For the text-containing cell, return its midpoint in (x, y) coordinate format. 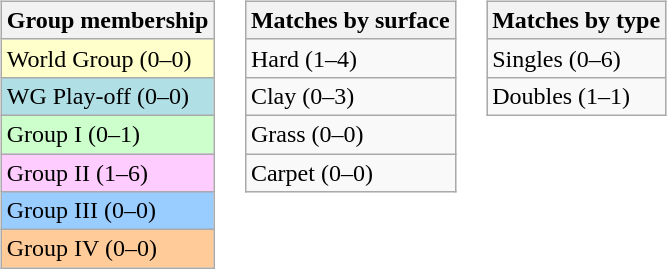
Hard (1–4) (350, 58)
Group III (0–0) (108, 211)
Doubles (1–1) (576, 96)
Grass (0–0) (350, 134)
Group II (1–6) (108, 173)
Singles (0–6) (576, 58)
Carpet (0–0) (350, 173)
Group I (0–1) (108, 134)
Group IV (0–0) (108, 249)
Group membership (108, 20)
Matches by type (576, 20)
Clay (0–3) (350, 96)
World Group (0–0) (108, 58)
Matches by surface (350, 20)
WG Play-off (0–0) (108, 96)
